Extract the (X, Y) coordinate from the center of the cell holding the provided text.  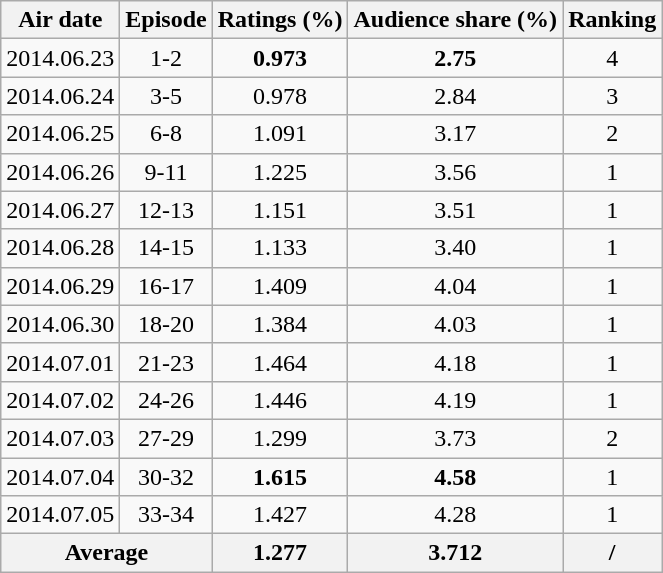
3.56 (456, 172)
3.17 (456, 134)
0.978 (280, 96)
4.58 (456, 477)
Ranking (612, 20)
1.464 (280, 362)
4 (612, 58)
1.151 (280, 210)
2014.06.25 (60, 134)
9-11 (166, 172)
16-17 (166, 286)
3 (612, 96)
1.133 (280, 248)
18-20 (166, 324)
1.299 (280, 438)
4.18 (456, 362)
2014.07.03 (60, 438)
1.277 (280, 553)
1-2 (166, 58)
2014.07.02 (60, 400)
Episode (166, 20)
Audience share (%) (456, 20)
0.973 (280, 58)
2014.06.28 (60, 248)
30-32 (166, 477)
2014.07.04 (60, 477)
4.19 (456, 400)
1.446 (280, 400)
12-13 (166, 210)
1.384 (280, 324)
24-26 (166, 400)
3.712 (456, 553)
14-15 (166, 248)
/ (612, 553)
1.409 (280, 286)
27-29 (166, 438)
1.225 (280, 172)
2.75 (456, 58)
4.03 (456, 324)
2014.07.01 (60, 362)
3-5 (166, 96)
2.84 (456, 96)
33-34 (166, 515)
3.40 (456, 248)
3.51 (456, 210)
3.73 (456, 438)
2014.06.23 (60, 58)
4.28 (456, 515)
1.427 (280, 515)
2014.06.26 (60, 172)
2014.06.24 (60, 96)
2014.07.05 (60, 515)
Air date (60, 20)
2014.06.29 (60, 286)
21-23 (166, 362)
4.04 (456, 286)
6-8 (166, 134)
1.615 (280, 477)
2014.06.27 (60, 210)
Ratings (%) (280, 20)
1.091 (280, 134)
2014.06.30 (60, 324)
Average (107, 553)
